Identify which cell holds the provided text, then report its (x, y) central coordinate. 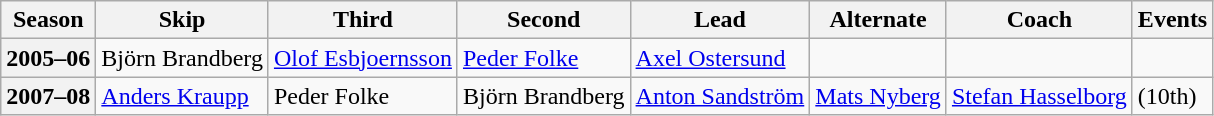
Season (48, 20)
Axel Ostersund (720, 58)
Lead (720, 20)
Alternate (878, 20)
Olof Esbjoernsson (362, 58)
Stefan Hasselborg (1039, 96)
Skip (182, 20)
Mats Nyberg (878, 96)
2005–06 (48, 58)
Third (362, 20)
Anton Sandström (720, 96)
Second (544, 20)
Anders Kraupp (182, 96)
2007–08 (48, 96)
Coach (1039, 20)
Events (1172, 20)
(10th) (1172, 96)
